Scan for the cell matching the given text and deliver its (X, Y) coordinate at center. 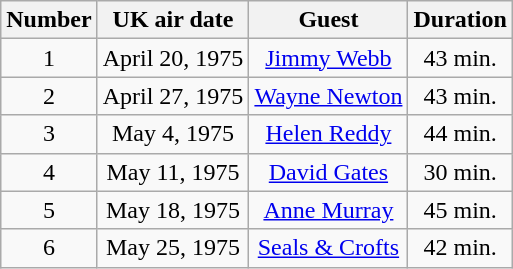
30 min. (460, 172)
Anne Murray (328, 210)
Helen Reddy (328, 134)
44 min. (460, 134)
Jimmy Webb (328, 58)
April 27, 1975 (173, 96)
UK air date (173, 20)
Wayne Newton (328, 96)
Seals & Crofts (328, 248)
42 min. (460, 248)
Duration (460, 20)
45 min. (460, 210)
Guest (328, 20)
1 (49, 58)
May 4, 1975 (173, 134)
May 25, 1975 (173, 248)
2 (49, 96)
David Gates (328, 172)
5 (49, 210)
April 20, 1975 (173, 58)
Number (49, 20)
4 (49, 172)
3 (49, 134)
May 18, 1975 (173, 210)
6 (49, 248)
May 11, 1975 (173, 172)
